Determine the (X, Y) coordinate at the center of the cell enclosing the given text.  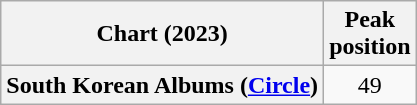
South Korean Albums (Circle) (162, 85)
Peakposition (370, 34)
49 (370, 85)
Chart (2023) (162, 34)
